Extract the (X, Y) coordinate from the center of the cell holding the provided text.  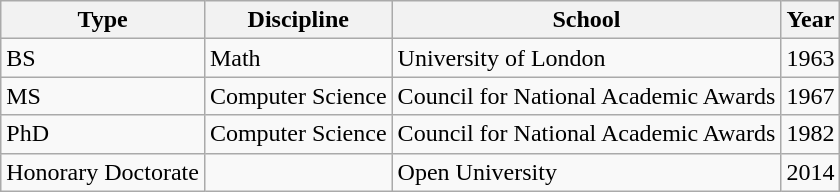
University of London (586, 58)
2014 (810, 172)
Math (298, 58)
1967 (810, 96)
MS (103, 96)
1963 (810, 58)
PhD (103, 134)
Honorary Doctorate (103, 172)
School (586, 20)
BS (103, 58)
Open University (586, 172)
Type (103, 20)
1982 (810, 134)
Year (810, 20)
Discipline (298, 20)
